Output the [X, Y] coordinate of the center of the cell containing the given text.  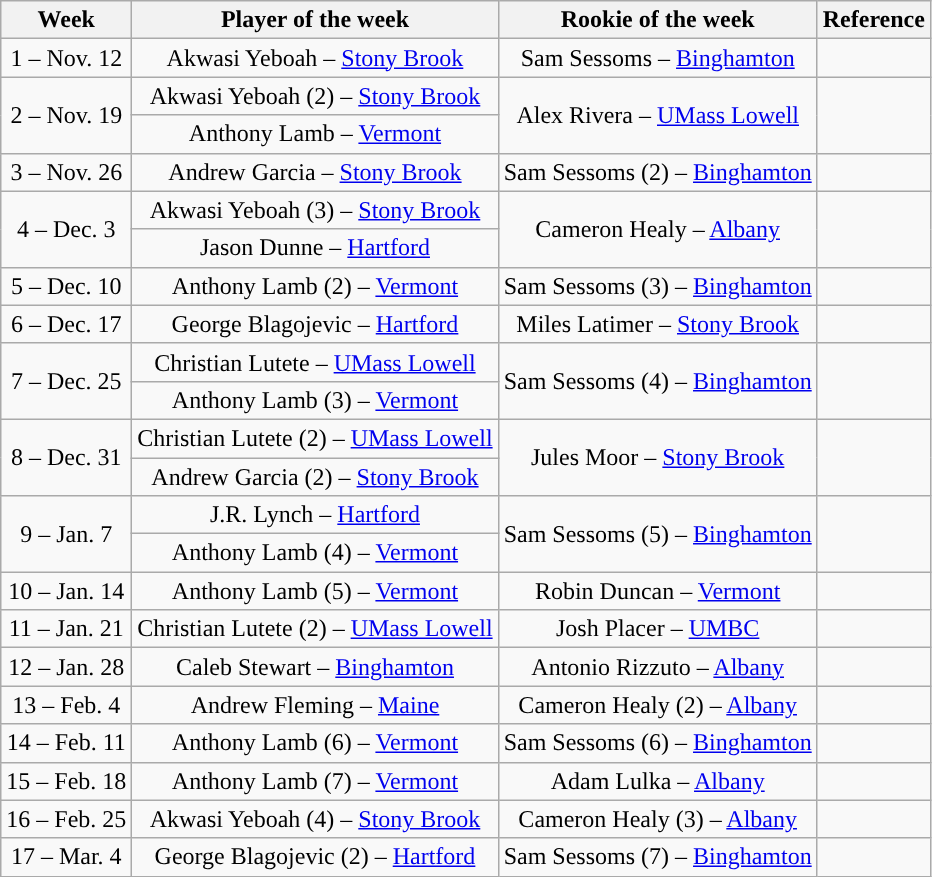
Reference [874, 20]
Jules Moor – Stony Brook [658, 457]
9 – Jan. 7 [66, 534]
Sam Sessoms – Binghamton [658, 58]
Andrew Garcia – Stony Brook [315, 172]
15 – Feb. 18 [66, 781]
Sam Sessoms (6) – Binghamton [658, 743]
Anthony Lamb (3) – Vermont [315, 400]
Anthony Lamb – Vermont [315, 134]
Anthony Lamb (2) – Vermont [315, 286]
Caleb Stewart – Binghamton [315, 667]
Week [66, 20]
George Blagojevic (2) – Hartford [315, 857]
Sam Sessoms (3) – Binghamton [658, 286]
Akwasi Yeboah (2) – Stony Brook [315, 96]
Anthony Lamb (6) – Vermont [315, 743]
Jason Dunne – Hartford [315, 248]
Rookie of the week [658, 20]
12 – Jan. 28 [66, 667]
10 – Jan. 14 [66, 591]
Robin Duncan – Vermont [658, 591]
1 – Nov. 12 [66, 58]
Akwasi Yeboah – Stony Brook [315, 58]
16 – Feb. 25 [66, 819]
Sam Sessoms (4) – Binghamton [658, 381]
Anthony Lamb (7) – Vermont [315, 781]
Cameron Healy (3) – Albany [658, 819]
Antonio Rizzuto – Albany [658, 667]
Anthony Lamb (4) – Vermont [315, 553]
2 – Nov. 19 [66, 115]
Sam Sessoms (2) – Binghamton [658, 172]
Andrew Fleming – Maine [315, 705]
11 – Jan. 21 [66, 629]
Akwasi Yeboah (4) – Stony Brook [315, 819]
3 – Nov. 26 [66, 172]
Sam Sessoms (5) – Binghamton [658, 534]
17 – Mar. 4 [66, 857]
Sam Sessoms (7) – Binghamton [658, 857]
7 – Dec. 25 [66, 381]
6 – Dec. 17 [66, 324]
14 – Feb. 11 [66, 743]
Akwasi Yeboah (3) – Stony Brook [315, 210]
Cameron Healy – Albany [658, 229]
Cameron Healy (2) – Albany [658, 705]
Anthony Lamb (5) – Vermont [315, 591]
Christian Lutete – UMass Lowell [315, 362]
4 – Dec. 3 [66, 229]
George Blagojevic – Hartford [315, 324]
Miles Latimer – Stony Brook [658, 324]
Adam Lulka – Albany [658, 781]
Josh Placer – UMBC [658, 629]
Player of the week [315, 20]
5 – Dec. 10 [66, 286]
Alex Rivera – UMass Lowell [658, 115]
Andrew Garcia (2) – Stony Brook [315, 477]
J.R. Lynch – Hartford [315, 515]
8 – Dec. 31 [66, 457]
13 – Feb. 4 [66, 705]
